Identify which cell holds the provided text, then report its (X, Y) central coordinate. 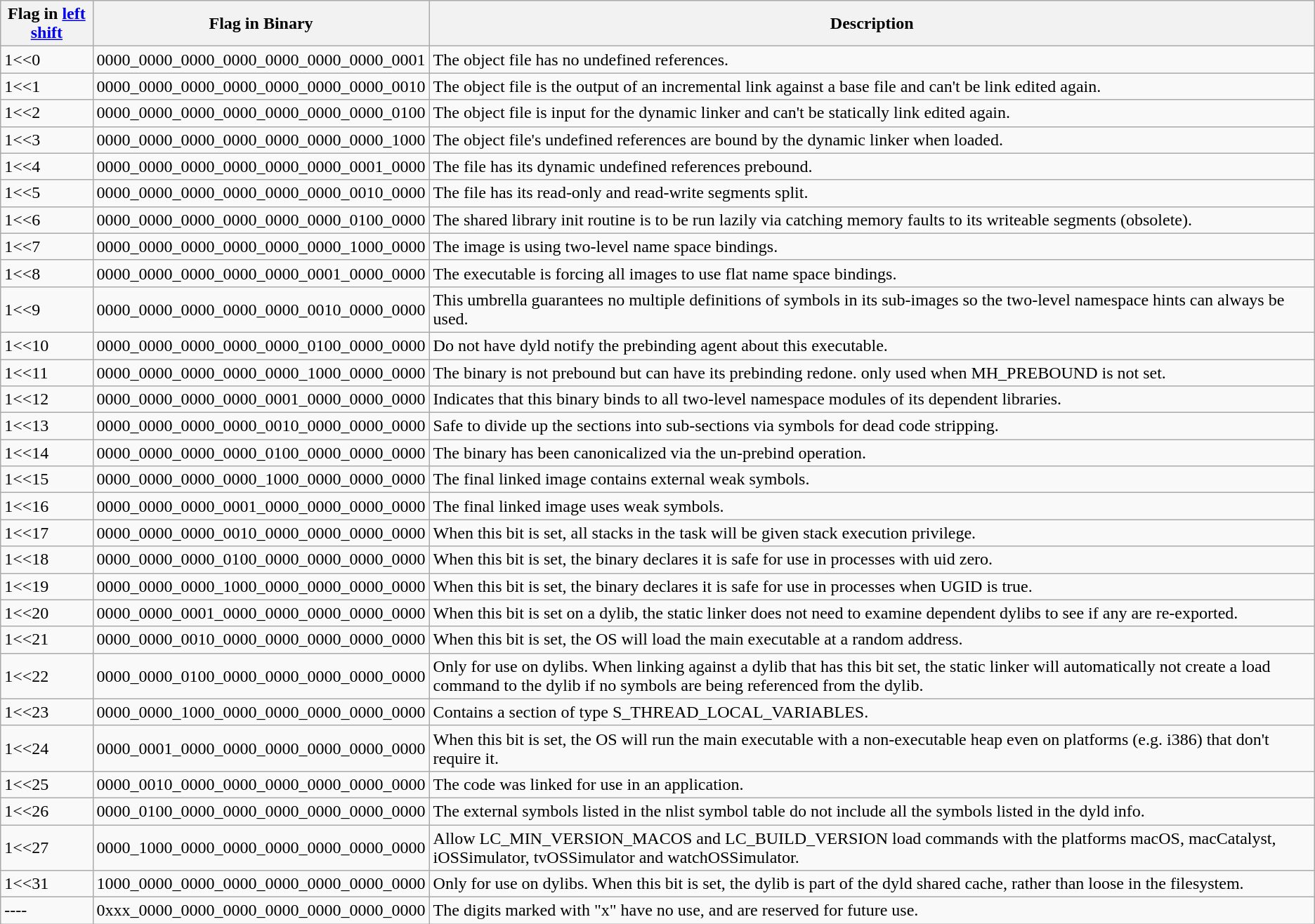
The final linked image uses weak symbols. (872, 506)
1<<5 (46, 193)
Do not have dyld notify the prebinding agent about this executable. (872, 345)
0000_0000_0000_0000_0000_0000_0000_0010 (261, 86)
0000_0000_0000_0001_0000_0000_0000_0000 (261, 506)
0000_0000_0000_0010_0000_0000_0000_0000 (261, 533)
1<<2 (46, 113)
Description (872, 24)
1<<10 (46, 345)
1<<6 (46, 220)
1<<8 (46, 273)
The file has its read-only and read-write segments split. (872, 193)
1<<0 (46, 60)
The object file is the output of an incremental link against a base file and can't be link edited again. (872, 86)
The image is using two-level name space bindings. (872, 246)
0000_0100_0000_0000_0000_0000_0000_0000 (261, 811)
This umbrella guarantees no multiple definitions of symbols in its sub-images so the two-level namespace hints can always be used. (872, 309)
1<<26 (46, 811)
Flag in left shift (46, 24)
Contains a section of type S_THREAD_LOCAL_VARIABLES. (872, 712)
1<<14 (46, 453)
0000_0010_0000_0000_0000_0000_0000_0000 (261, 784)
0000_0001_0000_0000_0000_0000_0000_0000 (261, 748)
When this bit is set, the OS will load the main executable at a random address. (872, 640)
0000_0000_0000_0000_0000_0000_0010_0000 (261, 193)
1<<21 (46, 640)
When this bit is set on a dylib, the static linker does not need to examine dependent dylibs to see if any are re-exported. (872, 613)
1<<4 (46, 166)
Flag in Binary (261, 24)
The external symbols listed in the nlist symbol table do not include all the symbols listed in the dyld info. (872, 811)
0000_1000_0000_0000_0000_0000_0000_0000 (261, 847)
0000_0000_0001_0000_0000_0000_0000_0000 (261, 613)
0000_0000_0000_0000_0010_0000_0000_0000 (261, 426)
1<<15 (46, 480)
0000_0000_0000_0000_0000_0100_0000_0000 (261, 345)
1<<25 (46, 784)
---- (46, 911)
When this bit is set, the binary declares it is safe for use in processes when UGID is true. (872, 586)
Safe to divide up the sections into sub-sections via symbols for dead code stripping. (872, 426)
1<<27 (46, 847)
0000_0000_0010_0000_0000_0000_0000_0000 (261, 640)
1000_0000_0000_0000_0000_0000_0000_0000 (261, 884)
The code was linked for use in an application. (872, 784)
0000_0000_0000_0000_0100_0000_0000_0000 (261, 453)
1<<18 (46, 560)
1<<19 (46, 586)
0000_0000_0000_0000_0000_1000_0000_0000 (261, 373)
The object file's undefined references are bound by the dynamic linker when loaded. (872, 140)
0000_0000_1000_0000_0000_0000_0000_0000 (261, 712)
0000_0000_0000_1000_0000_0000_0000_0000 (261, 586)
Indicates that this binary binds to all two-level namespace modules of its dependent libraries. (872, 400)
Only for use on dylibs. When this bit is set, the dylib is part of the dyld shared cache, rather than loose in the filesystem. (872, 884)
The shared library init routine is to be run lazily via catching memory faults to its writeable segments (obsolete). (872, 220)
0000_0000_0000_0000_1000_0000_0000_0000 (261, 480)
0000_0000_0000_0000_0000_0000_0000_0001 (261, 60)
1<<17 (46, 533)
The final linked image contains external weak symbols. (872, 480)
0000_0000_0000_0000_0000_0010_0000_0000 (261, 309)
The object file has no undefined references. (872, 60)
The executable is forcing all images to use flat name space bindings. (872, 273)
1<<23 (46, 712)
0000_0000_0000_0100_0000_0000_0000_0000 (261, 560)
The digits marked with "x" have no use, and are reserved for future use. (872, 911)
1<<24 (46, 748)
0000_0000_0000_0000_0000_0000_0000_0100 (261, 113)
0000_0000_0000_0000_0000_0000_1000_0000 (261, 246)
0xxx_0000_0000_0000_0000_0000_0000_0000 (261, 911)
1<<9 (46, 309)
1<<22 (46, 675)
0000_0000_0000_0000_0000_0000_0100_0000 (261, 220)
When this bit is set, the binary declares it is safe for use in processes with uid zero. (872, 560)
1<<3 (46, 140)
The binary is not prebound but can have its prebinding redone. only used when MH_PREBOUND is not set. (872, 373)
0000_0000_0000_0000_0000_0001_0000_0000 (261, 273)
0000_0000_0100_0000_0000_0000_0000_0000 (261, 675)
1<<11 (46, 373)
When this bit is set, the OS will run the main executable with a non-executable heap even on platforms (e.g. i386) that don't require it. (872, 748)
1<<31 (46, 884)
The object file is input for the dynamic linker and can't be statically link edited again. (872, 113)
1<<1 (46, 86)
1<<13 (46, 426)
1<<16 (46, 506)
0000_0000_0000_0000_0000_0000_0000_1000 (261, 140)
The file has its dynamic undefined references prebound. (872, 166)
0000_0000_0000_0000_0001_0000_0000_0000 (261, 400)
0000_0000_0000_0000_0000_0000_0001_0000 (261, 166)
When this bit is set, all stacks in the task will be given stack execution privilege. (872, 533)
1<<12 (46, 400)
1<<20 (46, 613)
1<<7 (46, 246)
The binary has been canonicalized via the un-prebind operation. (872, 453)
